From the cell containing the given text, extract its center point as (X, Y) coordinate. 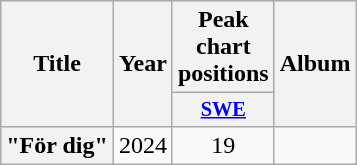
SWE (223, 110)
2024 (142, 145)
Year (142, 64)
19 (223, 145)
"För dig" (58, 145)
Title (58, 64)
Album (315, 64)
Peak chart positions (223, 47)
